Provide the (X, Y) coordinate of the cell's center where the given text is located.  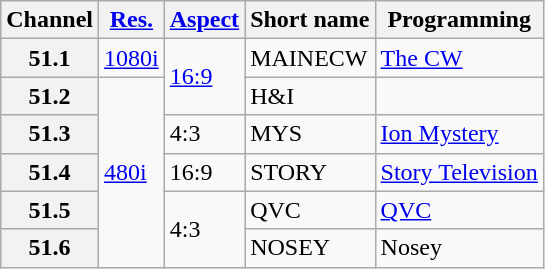
51.3 (50, 134)
Short name (310, 20)
51.1 (50, 58)
480i (132, 172)
51.5 (50, 210)
51.6 (50, 248)
Programming (459, 20)
51.4 (50, 172)
Channel (50, 20)
Res. (132, 20)
NOSEY (310, 248)
Ion Mystery (459, 134)
Aspect (204, 20)
1080i (132, 58)
STORY (310, 172)
51.2 (50, 96)
H&I (310, 96)
The CW (459, 58)
MYS (310, 134)
Story Television (459, 172)
Nosey (459, 248)
MAINECW (310, 58)
